Identify which cell holds the provided text, then report its (X, Y) central coordinate. 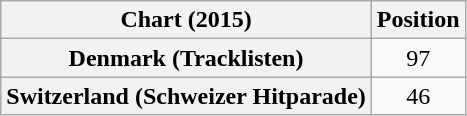
97 (418, 58)
Switzerland (Schweizer Hitparade) (186, 96)
46 (418, 96)
Denmark (Tracklisten) (186, 58)
Position (418, 20)
Chart (2015) (186, 20)
